For the text-containing cell, return its midpoint in (X, Y) coordinate format. 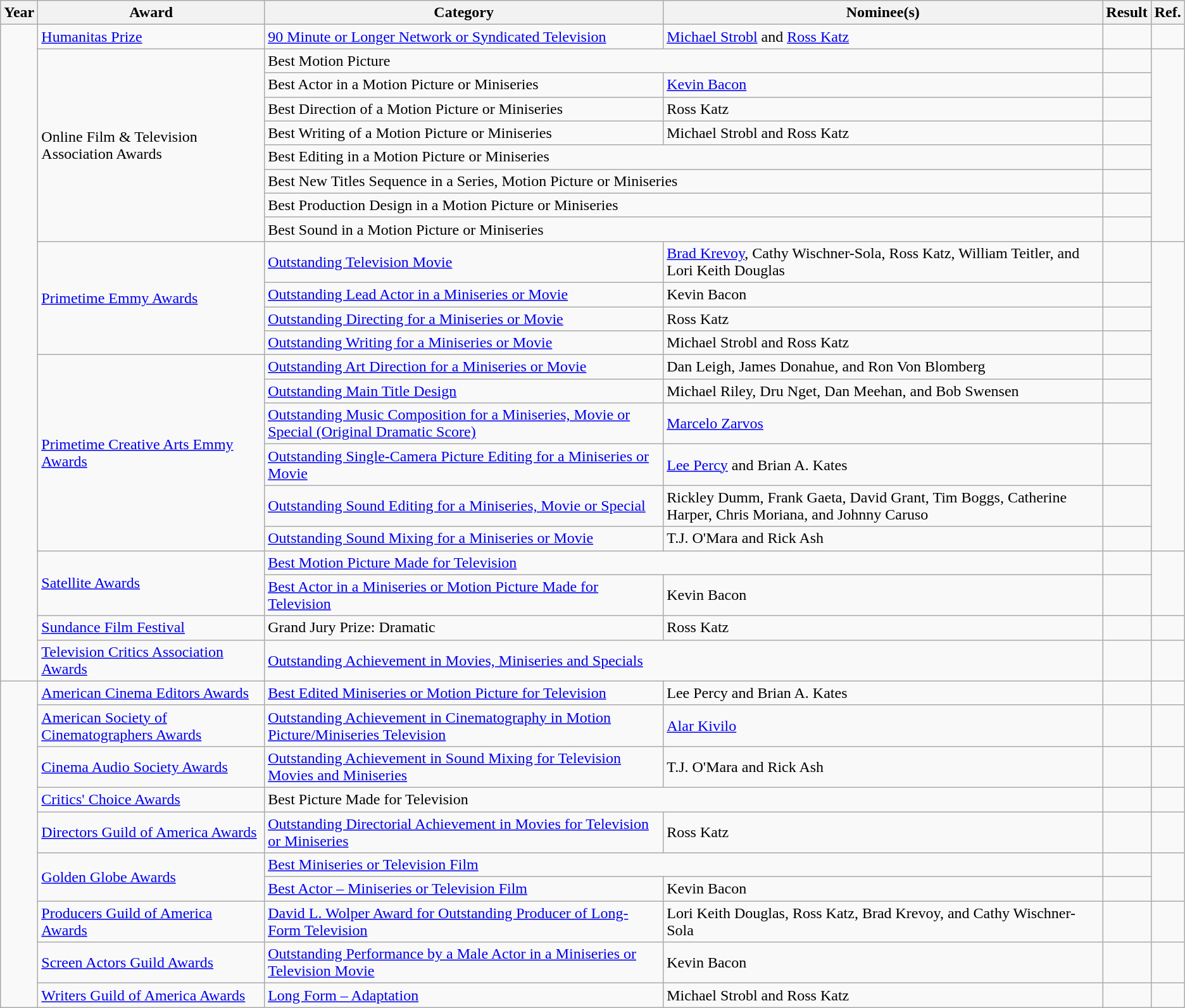
Directors Guild of America Awards (151, 831)
Outstanding Television Movie (464, 262)
Marcelo Zarvos (883, 424)
Best Actor in a Miniseries or Motion Picture Made for Television (464, 595)
Category (464, 13)
Cinema Audio Society Awards (151, 767)
Outstanding Achievement in Sound Mixing for Television Movies and Miniseries (464, 767)
Best Motion Picture (684, 61)
Outstanding Lead Actor in a Miniseries or Movie (464, 294)
Best Picture Made for Television (684, 799)
Alar Kivilo (883, 725)
Primetime Creative Arts Emmy Awards (151, 453)
American Society of Cinematographers Awards (151, 725)
Outstanding Art Direction for a Miniseries or Movie (464, 367)
Rickley Dumm, Frank Gaeta, David Grant, Tim Boggs, Catherine Harper, Chris Moriana, and Johnny Caruso (883, 506)
Nominee(s) (883, 13)
Television Critics Association Awards (151, 661)
Outstanding Achievement in Cinematography in Motion Picture/Miniseries Television (464, 725)
Long Form – Adaptation (464, 995)
Outstanding Music Composition for a Miniseries, Movie or Special (Original Dramatic Score) (464, 424)
Year (19, 13)
Primetime Emmy Awards (151, 297)
Outstanding Sound Editing for a Miniseries, Movie or Special (464, 506)
David L. Wolper Award for Outstanding Producer of Long-Form Television (464, 921)
Best Edited Miniseries or Motion Picture for Television (464, 693)
Outstanding Main Title Design (464, 391)
Satellite Awards (151, 583)
Best New Titles Sequence in a Series, Motion Picture or Miniseries (684, 181)
Best Motion Picture Made for Television (684, 563)
Outstanding Achievement in Movies, Miniseries and Specials (684, 661)
Sundance Film Festival (151, 628)
Best Production Design in a Motion Picture or Miniseries (684, 205)
Brad Krevoy, Cathy Wischner-Sola, Ross Katz, William Teitler, and Lori Keith Douglas (883, 262)
Online Film & Television Association Awards (151, 145)
Producers Guild of America Awards (151, 921)
Best Sound in a Motion Picture or Miniseries (684, 229)
Outstanding Performance by a Male Actor in a Miniseries or Television Movie (464, 963)
Screen Actors Guild Awards (151, 963)
Best Editing in a Motion Picture or Miniseries (684, 157)
Outstanding Directorial Achievement in Movies for Television or Miniseries (464, 831)
Outstanding Writing for a Miniseries or Movie (464, 343)
Award (151, 13)
Dan Leigh, James Donahue, and Ron Von Blomberg (883, 367)
Critics' Choice Awards (151, 799)
Humanitas Prize (151, 37)
Best Actor – Miniseries or Television Film (464, 889)
Best Writing of a Motion Picture or Miniseries (464, 133)
Michael Riley, Dru Nget, Dan Meehan, and Bob Swensen (883, 391)
Writers Guild of America Awards (151, 995)
Best Direction of a Motion Picture or Miniseries (464, 109)
Outstanding Sound Mixing for a Miniseries or Movie (464, 538)
Outstanding Single-Camera Picture Editing for a Miniseries or Movie (464, 464)
Lori Keith Douglas, Ross Katz, Brad Krevoy, and Cathy Wischner-Sola (883, 921)
Best Miniseries or Television Film (684, 865)
Outstanding Directing for a Miniseries or Movie (464, 318)
Grand Jury Prize: Dramatic (464, 628)
American Cinema Editors Awards (151, 693)
Best Actor in a Motion Picture or Miniseries (464, 85)
Golden Globe Awards (151, 877)
Ref. (1167, 13)
Result (1127, 13)
90 Minute or Longer Network or Syndicated Television (464, 37)
